Determine the [X, Y] coordinate at the center of the cell enclosing the given text.  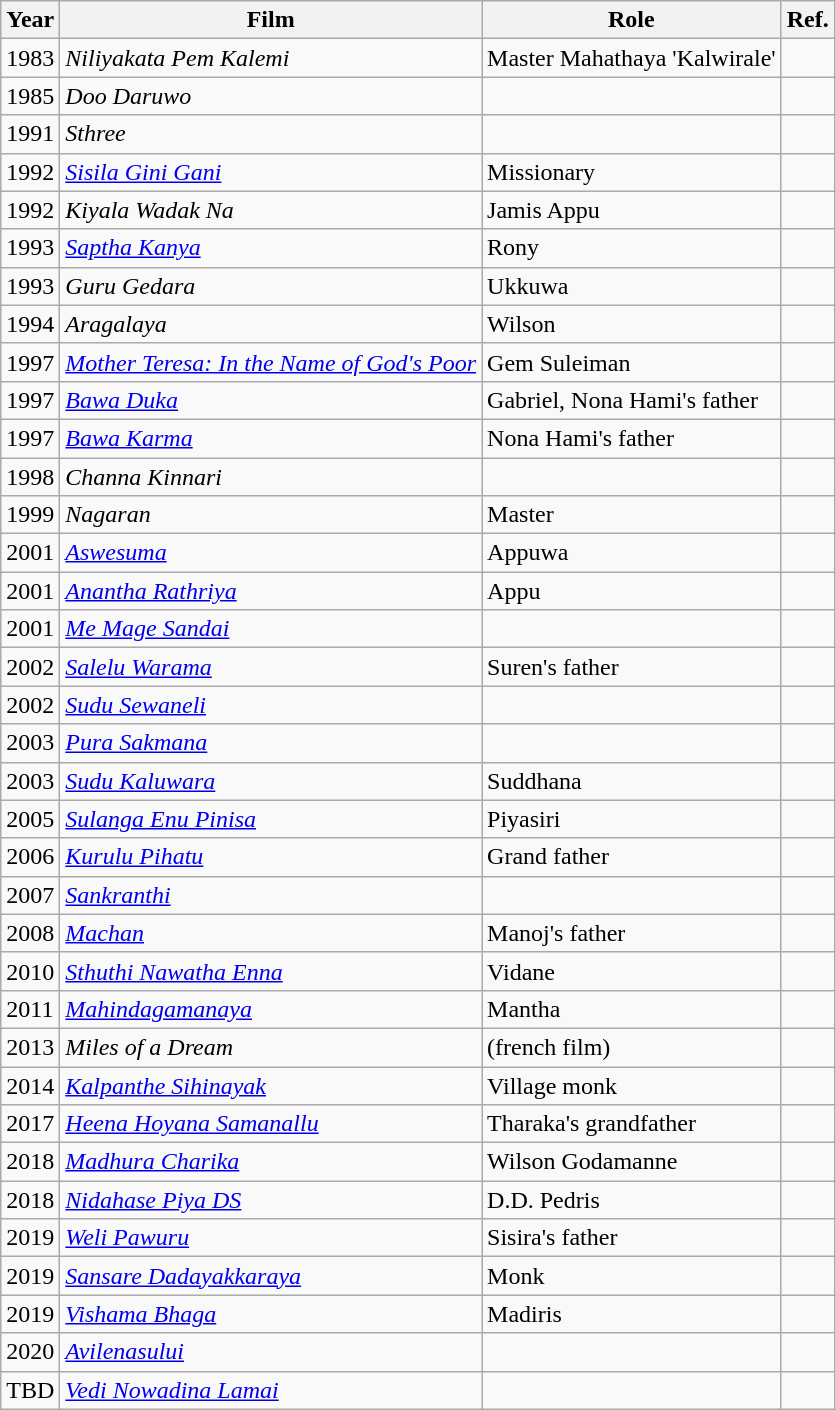
Salelu Warama [271, 667]
Saptha Kanya [271, 248]
Suddhana [632, 781]
Kiyala Wadak Na [271, 210]
Sisira's father [632, 1238]
Vishama Bhaga [271, 1314]
Manoj's father [632, 933]
Bawa Duka [271, 400]
Monk [632, 1276]
2010 [30, 971]
Tharaka's grandfather [632, 1124]
2020 [30, 1352]
Mother Teresa: In the Name of God's Poor [271, 362]
1991 [30, 134]
Grand father [632, 857]
2005 [30, 819]
Channa Kinnari [271, 477]
Machan [271, 933]
Mahindagamanaya [271, 1009]
Aragalaya [271, 324]
Anantha Rathriya [271, 591]
2014 [30, 1085]
Jamis Appu [632, 210]
1985 [30, 96]
Role [632, 20]
Mantha [632, 1009]
1999 [30, 515]
2017 [30, 1124]
Kalpanthe Sihinayak [271, 1085]
Appuwa [632, 553]
Wilson [632, 324]
Guru Gedara [271, 286]
1994 [30, 324]
Nidahase Piya DS [271, 1200]
D.D. Pedris [632, 1200]
Niliyakata Pem Kalemi [271, 58]
Me Mage Sandai [271, 629]
Gem Suleiman [632, 362]
Vedi Nowadina Lamai [271, 1390]
2007 [30, 895]
Aswesuma [271, 553]
Sisila Gini Gani [271, 172]
Gabriel, Nona Hami's father [632, 400]
Sansare Dadayakkaraya [271, 1276]
2011 [30, 1009]
Suren's father [632, 667]
1998 [30, 477]
Madhura Charika [271, 1162]
2006 [30, 857]
(french film) [632, 1047]
Madiris [632, 1314]
TBD [30, 1390]
Sankranthi [271, 895]
Avilenasului [271, 1352]
Sthuthi Nawatha Enna [271, 971]
Pura Sakmana [271, 743]
Piyasiri [632, 819]
Kurulu Pihatu [271, 857]
Bawa Karma [271, 438]
Film [271, 20]
Sudu Kaluwara [271, 781]
Village monk [632, 1085]
Wilson Godamanne [632, 1162]
Rony [632, 248]
Master [632, 515]
Master Mahathaya 'Kalwirale' [632, 58]
Vidane [632, 971]
Sudu Sewaneli [271, 705]
Heena Hoyana Samanallu [271, 1124]
Nagaran [271, 515]
2013 [30, 1047]
Sulanga Enu Pinisa [271, 819]
Doo Daruwo [271, 96]
Appu [632, 591]
Weli Pawuru [271, 1238]
Missionary [632, 172]
Nona Hami's father [632, 438]
1983 [30, 58]
Sthree [271, 134]
Year [30, 20]
2008 [30, 933]
Ref. [808, 20]
Miles of a Dream [271, 1047]
Ukkuwa [632, 286]
